From the cell containing the given text, extract its center point as [X, Y] coordinate. 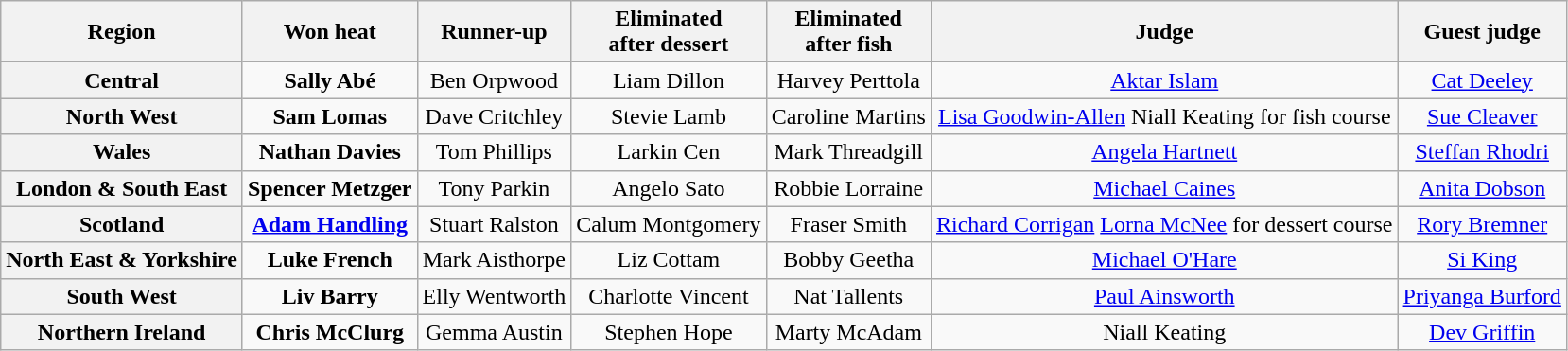
Sue Cleaver [1482, 116]
Robbie Lorraine [848, 188]
North East & Yorkshire [122, 260]
Fraser Smith [848, 224]
Richard Corrigan Lorna McNee for dessert course [1164, 224]
Region [122, 32]
Nathan Davies [329, 152]
Bobby Geetha [848, 260]
Eliminatedafter fish [848, 32]
Niall Keating [1164, 332]
Liam Dillon [669, 80]
Gemma Austin [494, 332]
Guest judge [1482, 32]
Rory Bremner [1482, 224]
Aktar Islam [1164, 80]
Wales [122, 152]
Tony Parkin [494, 188]
Stevie Lamb [669, 116]
Larkin Cen [669, 152]
Harvey Perttola [848, 80]
Angelo Sato [669, 188]
Stuart Ralston [494, 224]
Luke French [329, 260]
South West [122, 296]
Liz Cottam [669, 260]
Angela Hartnett [1164, 152]
Adam Handling [329, 224]
London & South East [122, 188]
Tom Phillips [494, 152]
Lisa Goodwin-Allen Niall Keating for fish course [1164, 116]
Runner-up [494, 32]
Dave Critchley [494, 116]
Mark Threadgill [848, 152]
Mark Aisthorpe [494, 260]
Stephen Hope [669, 332]
Chris McClurg [329, 332]
Steffan Rhodri [1482, 152]
Won heat [329, 32]
Central [122, 80]
Paul Ainsworth [1164, 296]
Scotland [122, 224]
North West [122, 116]
Anita Dobson [1482, 188]
Michael O'Hare [1164, 260]
Marty McAdam [848, 332]
Caroline Martins [848, 116]
Dev Griffin [1482, 332]
Priyanga Burford [1482, 296]
Elly Wentworth [494, 296]
Si King [1482, 260]
Liv Barry [329, 296]
Ben Orpwood [494, 80]
Eliminatedafter dessert [669, 32]
Nat Tallents [848, 296]
Calum Montgomery [669, 224]
Northern Ireland [122, 332]
Spencer Metzger [329, 188]
Charlotte Vincent [669, 296]
Judge [1164, 32]
Sally Abé [329, 80]
Sam Lomas [329, 116]
Michael Caines [1164, 188]
Cat Deeley [1482, 80]
